Provide the [x, y] coordinate of the cell's center where the given text is located.  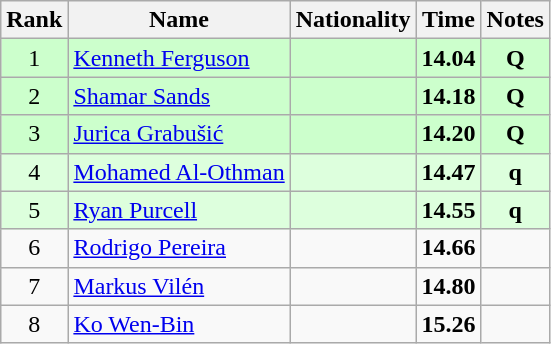
1 [34, 58]
15.26 [448, 324]
2 [34, 96]
Time [448, 20]
14.55 [448, 210]
14.80 [448, 286]
14.66 [448, 248]
5 [34, 210]
Mohamed Al-Othman [179, 172]
Markus Vilén [179, 286]
Kenneth Ferguson [179, 58]
14.47 [448, 172]
Ko Wen-Bin [179, 324]
Rodrigo Pereira [179, 248]
14.20 [448, 134]
Shamar Sands [179, 96]
7 [34, 286]
8 [34, 324]
Nationality [353, 20]
4 [34, 172]
Ryan Purcell [179, 210]
14.04 [448, 58]
14.18 [448, 96]
Rank [34, 20]
3 [34, 134]
Name [179, 20]
Jurica Grabušić [179, 134]
Notes [515, 20]
6 [34, 248]
